Output the [X, Y] coordinate of the center of the cell containing the given text.  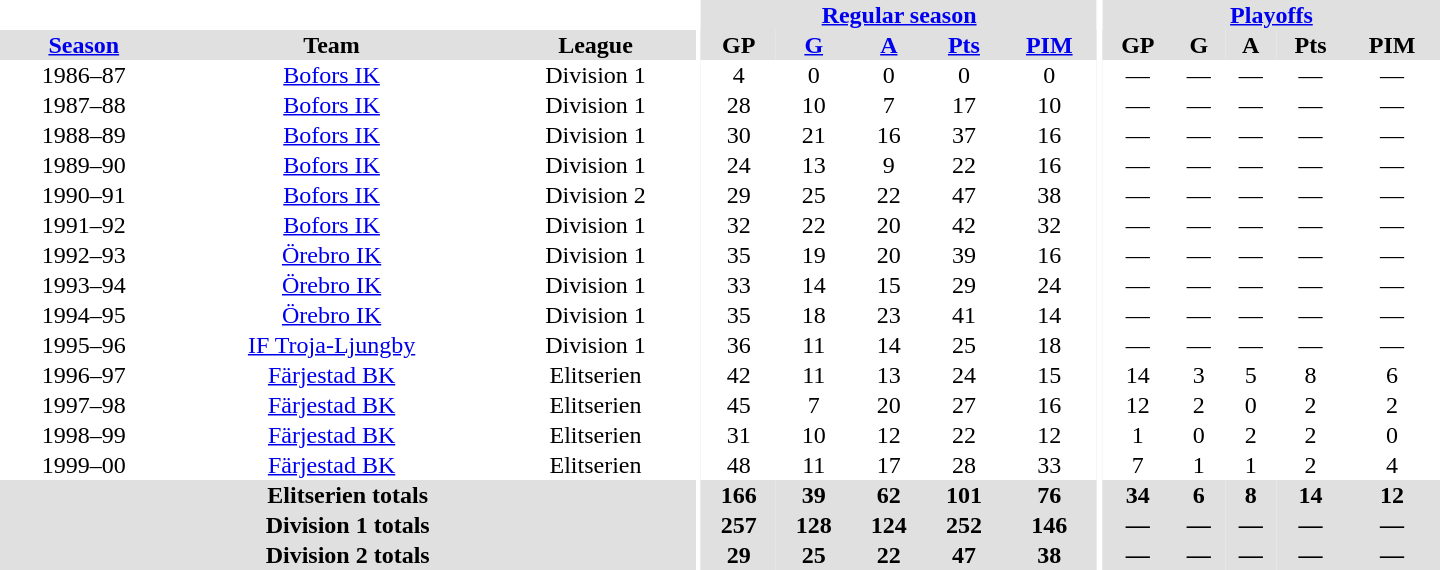
League [596, 45]
146 [1049, 525]
1999–00 [84, 465]
Division 2 totals [348, 555]
76 [1049, 495]
257 [738, 525]
30 [738, 135]
1987–88 [84, 105]
1994–95 [84, 315]
252 [964, 525]
1990–91 [84, 195]
Elitserien totals [348, 495]
1992–93 [84, 255]
166 [738, 495]
27 [964, 405]
IF Troja-Ljungby [332, 345]
1993–94 [84, 285]
5 [1251, 375]
62 [888, 495]
31 [738, 435]
23 [888, 315]
37 [964, 135]
34 [1138, 495]
19 [814, 255]
Team [332, 45]
48 [738, 465]
Division 1 totals [348, 525]
101 [964, 495]
1986–87 [84, 75]
Playoffs [1272, 15]
Season [84, 45]
1996–97 [84, 375]
124 [888, 525]
128 [814, 525]
1988–89 [84, 135]
9 [888, 165]
Regular season [899, 15]
1998–99 [84, 435]
1995–96 [84, 345]
3 [1199, 375]
1997–98 [84, 405]
41 [964, 315]
45 [738, 405]
36 [738, 345]
1991–92 [84, 225]
Division 2 [596, 195]
21 [814, 135]
1989–90 [84, 165]
